Find where the given text appears and provide that cell's center as [X, Y] coordinate. 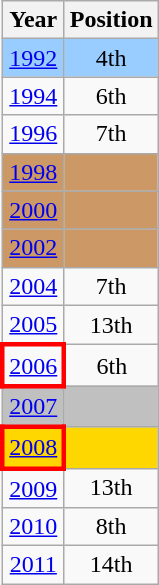
1996 [33, 134]
2008 [33, 448]
2006 [33, 366]
1994 [33, 96]
14th [111, 565]
2000 [33, 210]
2004 [33, 286]
2007 [33, 406]
2002 [33, 248]
2009 [33, 488]
2011 [33, 565]
1998 [33, 172]
Year [33, 20]
2005 [33, 325]
1992 [33, 58]
4th [111, 58]
Position [111, 20]
2010 [33, 527]
8th [111, 527]
